From the cell containing the given text, extract its center point as [X, Y] coordinate. 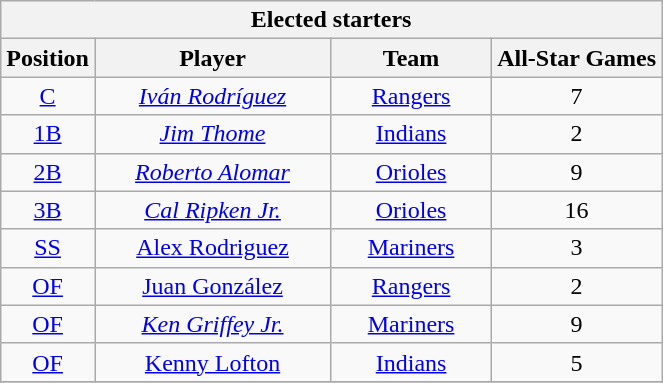
Juan González [212, 286]
Jim Thome [212, 134]
5 [577, 362]
C [48, 96]
Position [48, 58]
SS [48, 248]
Alex Rodriguez [212, 248]
2B [48, 172]
Player [212, 58]
7 [577, 96]
Cal Ripken Jr. [212, 210]
Team [412, 58]
All-Star Games [577, 58]
Kenny Lofton [212, 362]
3 [577, 248]
Elected starters [332, 20]
3B [48, 210]
1B [48, 134]
Iván Rodríguez [212, 96]
16 [577, 210]
Ken Griffey Jr. [212, 324]
Roberto Alomar [212, 172]
